Return [X, Y] of the center of cell containing provided text 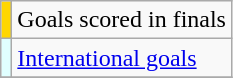
International goals [122, 58]
Goals scored in finals [122, 20]
